Return [X, Y] of the center of cell containing provided text 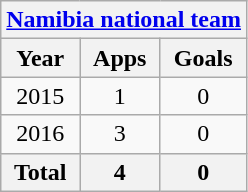
Namibia national team [124, 20]
3 [120, 134]
1 [120, 96]
Total [40, 172]
Year [40, 58]
Goals [204, 58]
Apps [120, 58]
2016 [40, 134]
4 [120, 172]
2015 [40, 96]
